Provide the (X, Y) coordinate of the cell's center where the given text is located.  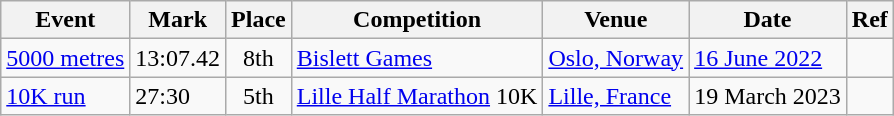
Ref (870, 20)
10K run (66, 96)
Date (768, 20)
Bislett Games (417, 58)
Venue (616, 20)
Mark (178, 20)
19 March 2023 (768, 96)
5000 metres (66, 58)
Event (66, 20)
16 June 2022 (768, 58)
Oslo, Norway (616, 58)
Lille, France (616, 96)
Competition (417, 20)
Place (259, 20)
Lille Half Marathon 10K (417, 96)
27:30 (178, 96)
5th (259, 96)
13:07.42 (178, 58)
8th (259, 58)
